Scan for the cell matching the given text and deliver its [X, Y] coordinate at center. 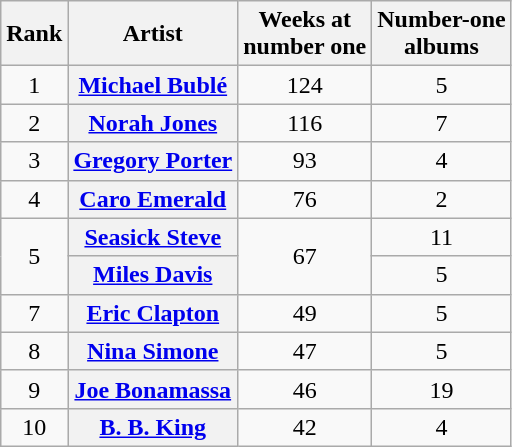
49 [305, 313]
1 [34, 85]
8 [34, 351]
116 [305, 123]
10 [34, 427]
9 [34, 389]
3 [34, 161]
Michael Bublé [153, 85]
19 [442, 389]
Gregory Porter [153, 161]
42 [305, 427]
11 [442, 237]
Weeks atnumber one [305, 34]
Eric Clapton [153, 313]
67 [305, 256]
76 [305, 199]
46 [305, 389]
Norah Jones [153, 123]
Seasick Steve [153, 237]
93 [305, 161]
Caro Emerald [153, 199]
124 [305, 85]
B. B. King [153, 427]
Nina Simone [153, 351]
Number-onealbums [442, 34]
47 [305, 351]
Joe Bonamassa [153, 389]
Artist [153, 34]
Rank [34, 34]
Miles Davis [153, 275]
